Identify which cell holds the provided text, then report its (x, y) central coordinate. 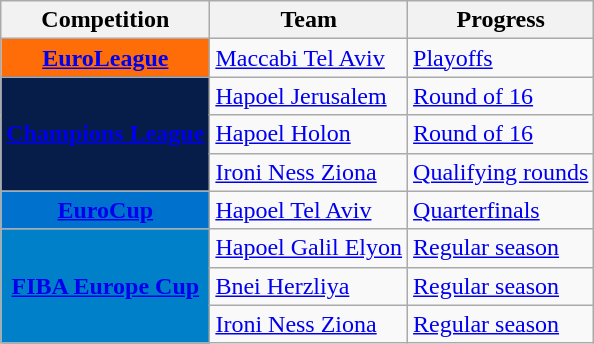
Hapoel Tel Aviv (309, 210)
Playoffs (501, 58)
Quarterfinals (501, 210)
Bnei Herzliya (309, 286)
Hapoel Galil Elyon (309, 248)
Maccabi Tel Aviv (309, 58)
Hapoel Holon (309, 134)
Champions League (106, 134)
EuroLeague (106, 58)
EuroCup (106, 210)
Team (309, 20)
Qualifying rounds (501, 172)
Hapoel Jerusalem (309, 96)
Progress (501, 20)
FIBA Europe Cup (106, 286)
Competition (106, 20)
